Find where the given text appears and provide that cell's center as (x, y) coordinate. 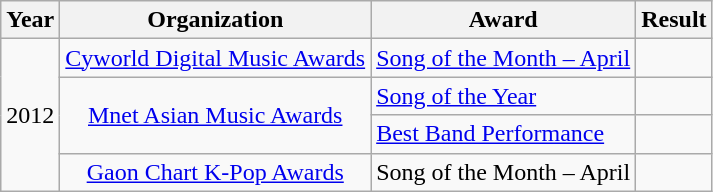
Cyworld Digital Music Awards (216, 58)
Organization (216, 20)
2012 (30, 115)
Mnet Asian Music Awards (216, 115)
Gaon Chart K-Pop Awards (216, 172)
Result (674, 20)
Award (504, 20)
Best Band Performance (504, 134)
Year (30, 20)
Song of the Year (504, 96)
